Detect which cell encompasses the target text, then output its (X, Y) center coordinate. 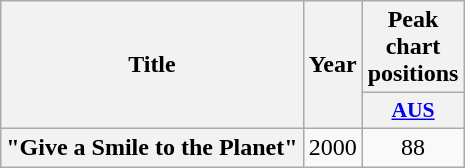
"Give a Smile to the Planet" (152, 147)
Title (152, 65)
2000 (332, 147)
Peak chart positions (413, 47)
88 (413, 147)
Year (332, 65)
AUS (413, 111)
